Find where the given text appears and provide that cell's center as (X, Y) coordinate. 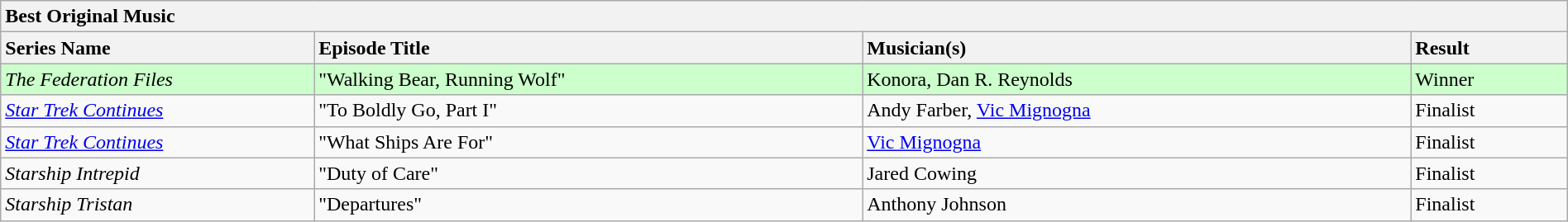
Musician(s) (1136, 48)
"To Boldly Go, Part I" (589, 111)
"Duty of Care" (589, 173)
Starship Intrepid (157, 173)
Series Name (157, 48)
Jared Cowing (1136, 173)
The Federation Files (157, 79)
"What Ships Are For" (589, 142)
Konora, Dan R. Reynolds (1136, 79)
Episode Title (589, 48)
Andy Farber, Vic Mignogna (1136, 111)
Vic Mignogna (1136, 142)
"Departures" (589, 205)
Starship Tristan (157, 205)
Anthony Johnson (1136, 205)
"Walking Bear, Running Wolf" (589, 79)
Result (1489, 48)
Best Original Music (784, 17)
Winner (1489, 79)
